Return the (x, y) coordinate for the center point of the cell that contains the specified text.  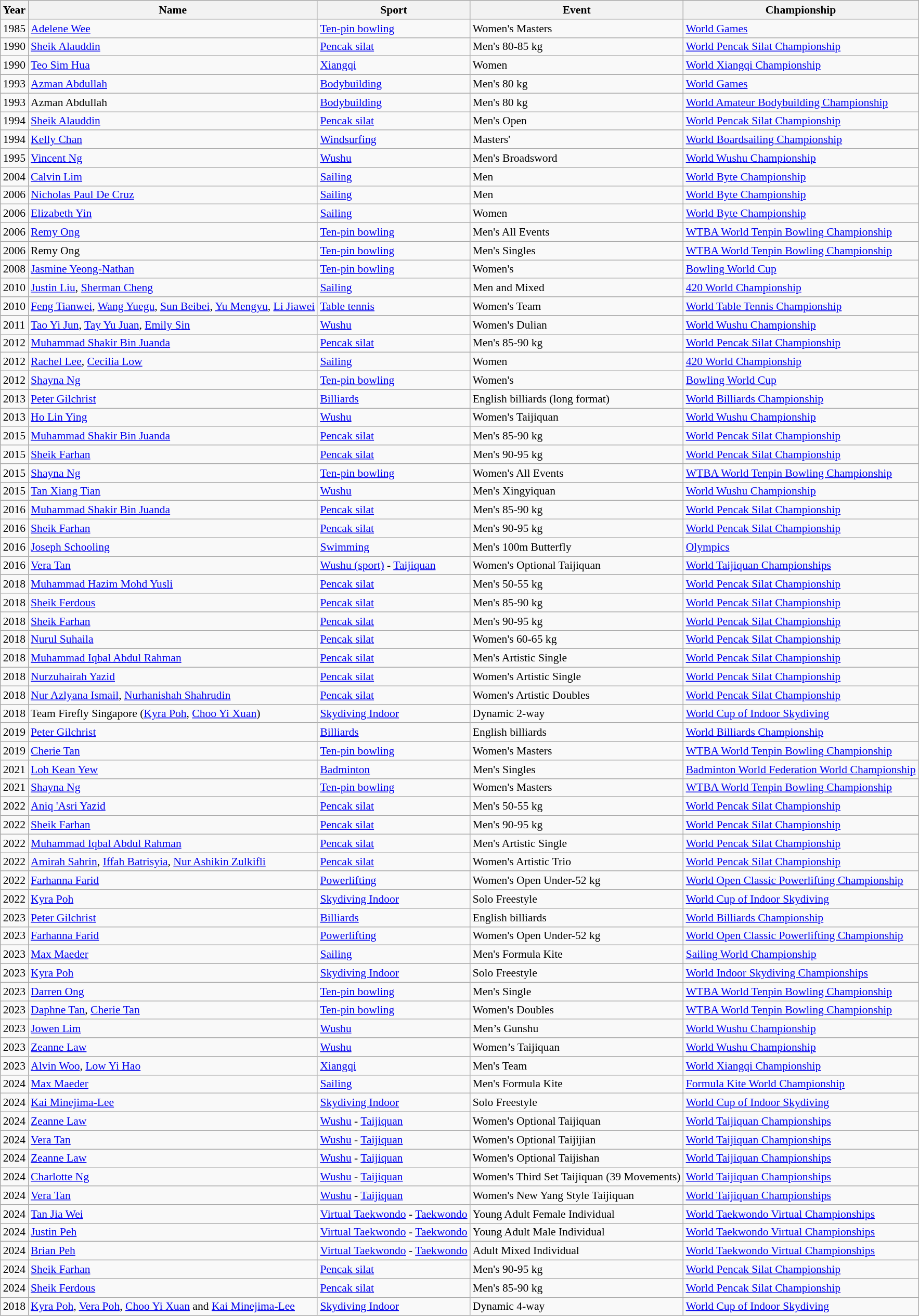
Women's Artistic Doubles (577, 695)
Badminton (393, 770)
Team Firefly Singapore (Kyra Poh, Choo Yi Xuan) (173, 714)
Men's All Events (577, 232)
Nur Azlyana Ismail, Nurhanishah Shahrudin (173, 695)
Masters' (577, 140)
Sailing World Championship (801, 955)
Kelly Chan (173, 140)
Event (577, 10)
Women's New Yang Style Taijiquan (577, 1195)
Adelene Wee (173, 29)
Women's Dulian (577, 325)
Women's Optional Taijishan (577, 1158)
English billiards (long format) (577, 399)
Men's Broadsword (577, 158)
Calvin Lim (173, 177)
Wushu (sport) - Taijiquan (393, 566)
Alvin Woo, Low Yi Hao (173, 1066)
2004 (15, 177)
Dynamic 4-way (577, 1307)
World Boardsailing Championship (801, 140)
Championship (801, 10)
Adult Mixed Individual (577, 1251)
Men's Open (577, 121)
Men's Single (577, 992)
Loh Kean Yew (173, 770)
Teo Sim Hua (173, 66)
Rachel Lee, Cecilia Low (173, 362)
Brian Peh (173, 1251)
1985 (15, 29)
Badminton World Federation World Championship (801, 770)
Young Adult Male Individual (577, 1232)
Women's Artistic Single (577, 677)
Men and Mixed (577, 288)
Muhammad Hazim Mohd Yusli (173, 584)
Women's 60-65 kg (577, 640)
Year (15, 10)
Joseph Schooling (173, 547)
Sport (393, 10)
Women’s Taijiquan (577, 1047)
World Amateur Bodybuilding Championship (801, 102)
Charlotte Ng (173, 1177)
Young Adult Female Individual (577, 1214)
Kyra Poh, Vera Poh, Choo Yi Xuan and Kai Minejima-Lee (173, 1307)
Tan Jia Wei (173, 1214)
Nicholas Paul De Cruz (173, 195)
Aniq 'Asri Yazid (173, 806)
Dynamic 2-way (577, 714)
Women's All Events (577, 473)
Elizabeth Yin (173, 214)
Women's Third Set Taijiquan (39 Movements) (577, 1177)
Tao Yi Jun, Tay Yu Juan, Emily Sin (173, 325)
Tan Xiang Tian (173, 491)
Swimming (393, 547)
Nurzuhairah Yazid (173, 677)
Men's Xingyiquan (577, 491)
World Indoor Skydiving Championships (801, 973)
1995 (15, 158)
Feng Tianwei, Wang Yuegu, Sun Beibei, Yu Mengyu, Li Jiawei (173, 306)
Women's Taijiquan (577, 418)
Women's Doubles (577, 1010)
Jasmine Yeong-Nathan (173, 269)
Vincent Ng (173, 158)
Amirah Sahrin, Iffah Batrisyia, Nur Ashikin Zulkifli (173, 862)
Women's Artistic Trio (577, 862)
2008 (15, 269)
Formula Kite World Championship (801, 1084)
Nurul Suhaila (173, 640)
Women's Optional Taijijian (577, 1140)
Cherie Tan (173, 751)
Ho Lin Ying (173, 418)
2011 (15, 325)
World Table Tennis Championship (801, 306)
Olympics (801, 547)
Darren Ong (173, 992)
Women's Team (577, 306)
Table tennis (393, 306)
Men's Team (577, 1066)
Daphne Tan, Cherie Tan (173, 1010)
Jowen Lim (173, 1029)
Kai Minejima-Lee (173, 1103)
Men's 100m Butterfly (577, 547)
Name (173, 10)
Men’s Gunshu (577, 1029)
Justin Peh (173, 1232)
Windsurfing (393, 140)
Men's 80-85 kg (577, 47)
Justin Liu, Sherman Cheng (173, 288)
